Identify which cell holds the provided text, then report its (x, y) central coordinate. 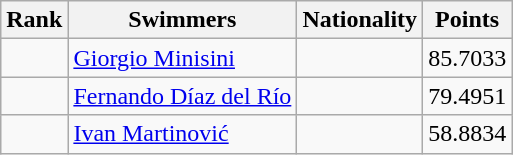
Points (468, 20)
85.7033 (468, 58)
Giorgio Minisini (182, 58)
Swimmers (182, 20)
Ivan Martinović (182, 134)
79.4951 (468, 96)
58.8834 (468, 134)
Rank (34, 20)
Nationality (360, 20)
Fernando Díaz del Río (182, 96)
